Identify which cell holds the provided text, then report its (X, Y) central coordinate. 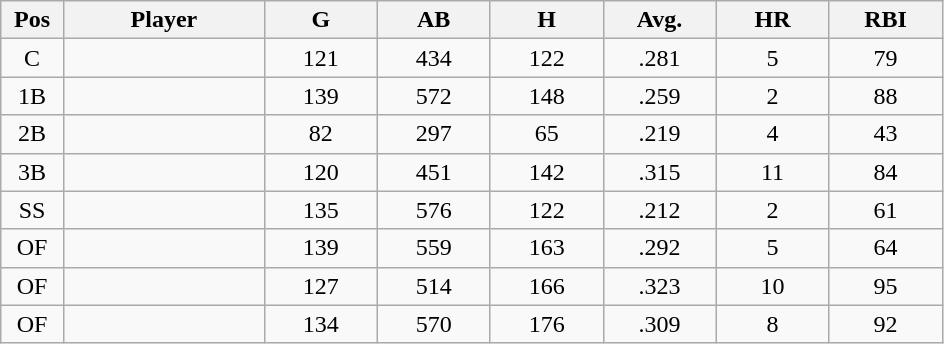
.219 (660, 134)
559 (434, 248)
451 (434, 172)
434 (434, 58)
.259 (660, 96)
11 (772, 172)
HR (772, 20)
166 (546, 286)
4 (772, 134)
RBI (886, 20)
1B (32, 96)
134 (320, 324)
3B (32, 172)
H (546, 20)
92 (886, 324)
163 (546, 248)
514 (434, 286)
G (320, 20)
43 (886, 134)
88 (886, 96)
82 (320, 134)
.323 (660, 286)
65 (546, 134)
576 (434, 210)
SS (32, 210)
.281 (660, 58)
.212 (660, 210)
Avg. (660, 20)
84 (886, 172)
AB (434, 20)
C (32, 58)
10 (772, 286)
.292 (660, 248)
95 (886, 286)
61 (886, 210)
121 (320, 58)
297 (434, 134)
.315 (660, 172)
135 (320, 210)
Player (164, 20)
148 (546, 96)
8 (772, 324)
120 (320, 172)
2B (32, 134)
572 (434, 96)
176 (546, 324)
.309 (660, 324)
64 (886, 248)
127 (320, 286)
570 (434, 324)
Pos (32, 20)
79 (886, 58)
142 (546, 172)
